Provide the [X, Y] coordinate of the cell's center where the given text is located.  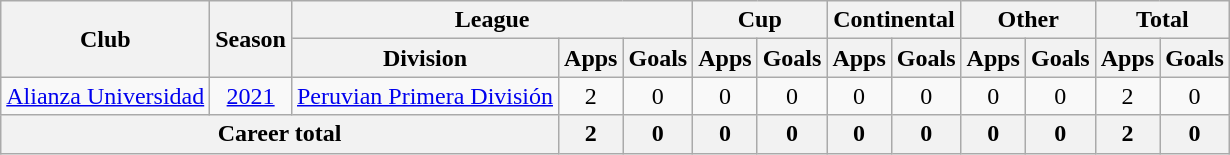
Club [106, 39]
Cup [760, 20]
Season [251, 39]
Other [1028, 20]
Alianza Universidad [106, 96]
League [492, 20]
Career total [280, 134]
Continental [894, 20]
2021 [251, 96]
Total [1162, 20]
Division [424, 58]
Peruvian Primera División [424, 96]
